Return [x, y] of the center of cell containing provided text 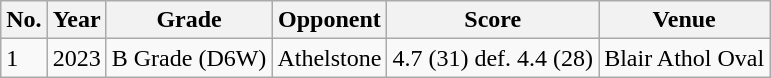
Score [493, 20]
1 [24, 58]
Blair Athol Oval [684, 58]
Venue [684, 20]
No. [24, 20]
Opponent [330, 20]
2023 [76, 58]
B Grade (D6W) [189, 58]
Athelstone [330, 58]
Year [76, 20]
Grade [189, 20]
4.7 (31) def. 4.4 (28) [493, 58]
